Extract the [X, Y] coordinate from the center of the cell holding the provided text.  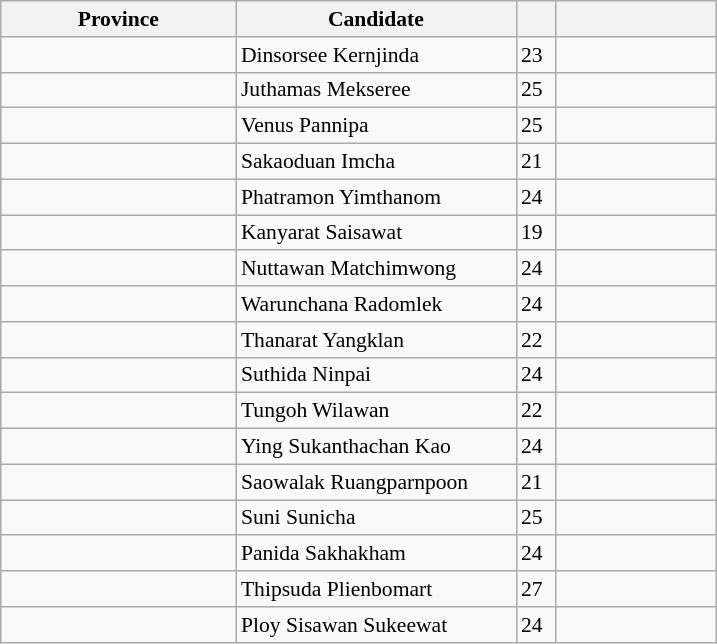
Saowalak Ruangparnpoon [376, 482]
Tungoh Wilawan [376, 411]
Suthida Ninpai [376, 375]
Suni Sunicha [376, 518]
19 [536, 233]
Venus Pannipa [376, 126]
Dinsorsee Kernjinda [376, 55]
Phatramon Yimthanom [376, 197]
Juthamas Mekseree [376, 90]
Province [118, 19]
27 [536, 589]
Sakaoduan Imcha [376, 162]
Thipsuda Plienbomart [376, 589]
23 [536, 55]
Warunchana Radomlek [376, 304]
Panida Sakhakham [376, 554]
Thanarat Yangklan [376, 340]
Candidate [376, 19]
Kanyarat Saisawat [376, 233]
Ying Sukanthachan Kao [376, 447]
Nuttawan Matchimwong [376, 269]
Ploy Sisawan Sukeewat [376, 625]
